Capture the cell that displays the provided text and extract its (X, Y) central coordinate. 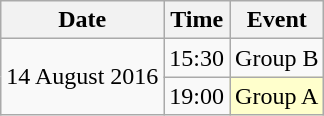
15:30 (197, 58)
14 August 2016 (82, 77)
Group B (277, 58)
19:00 (197, 96)
Time (197, 20)
Event (277, 20)
Date (82, 20)
Group A (277, 96)
